Provide the (X, Y) coordinate of the cell's center where the given text is located.  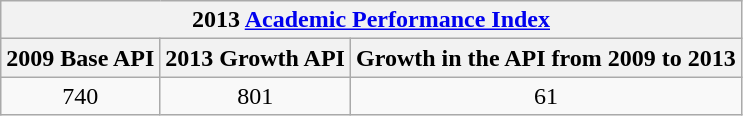
2013 Growth API (256, 58)
61 (546, 96)
2009 Base API (80, 58)
740 (80, 96)
Growth in the API from 2009 to 2013 (546, 58)
801 (256, 96)
2013 Academic Performance Index (372, 20)
